Return the [x, y] coordinate for the center point of the cell that contains the specified text.  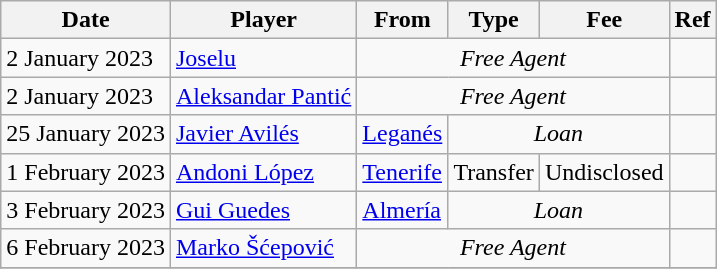
Andoni López [263, 172]
25 January 2023 [86, 134]
1 February 2023 [86, 172]
Leganés [402, 134]
Date [86, 20]
Aleksandar Pantić [263, 96]
Joselu [263, 58]
Javier Avilés [263, 134]
Transfer [494, 172]
Almería [402, 210]
From [402, 20]
Marko Šćepović [263, 248]
Ref [692, 20]
Player [263, 20]
Gui Guedes [263, 210]
6 February 2023 [86, 248]
Fee [604, 20]
Type [494, 20]
3 February 2023 [86, 210]
Undisclosed [604, 172]
Tenerife [402, 172]
